Find where the given text appears and provide that cell's center as (x, y) coordinate. 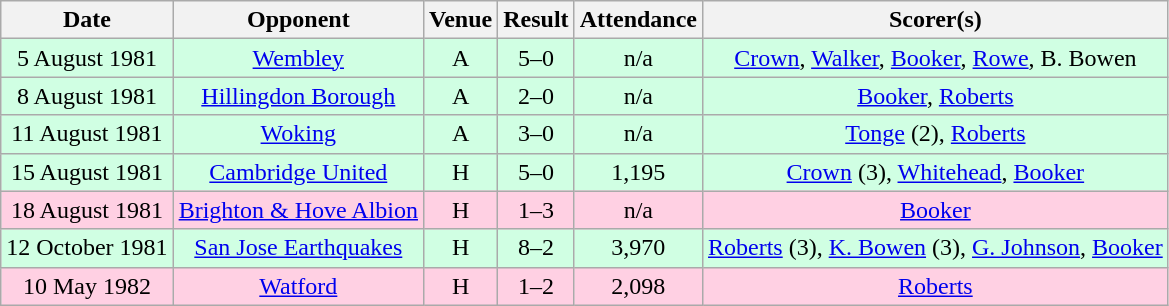
San Jose Earthquakes (298, 248)
Booker (936, 210)
15 August 1981 (87, 172)
Brighton & Hove Albion (298, 210)
3,970 (638, 248)
Hillingdon Borough (298, 96)
3–0 (536, 134)
1–3 (536, 210)
Tonge (2), Roberts (936, 134)
Roberts (936, 286)
11 August 1981 (87, 134)
8 August 1981 (87, 96)
8–2 (536, 248)
Woking (298, 134)
Booker, Roberts (936, 96)
Crown (3), Whitehead, Booker (936, 172)
Date (87, 20)
Wembley (298, 58)
1,195 (638, 172)
5 August 1981 (87, 58)
12 October 1981 (87, 248)
Opponent (298, 20)
Cambridge United (298, 172)
Result (536, 20)
10 May 1982 (87, 286)
Scorer(s) (936, 20)
18 August 1981 (87, 210)
2–0 (536, 96)
Roberts (3), K. Bowen (3), G. Johnson, Booker (936, 248)
2,098 (638, 286)
Venue (461, 20)
1–2 (536, 286)
Attendance (638, 20)
Watford (298, 286)
Crown, Walker, Booker, Rowe, B. Bowen (936, 58)
